Identify which cell holds the provided text, then report its [x, y] central coordinate. 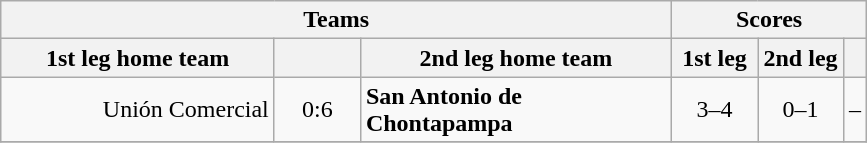
San Antonio de Chontapampa [516, 110]
Teams [336, 20]
1st leg [714, 58]
2nd leg [801, 58]
0–1 [801, 110]
1st leg home team [138, 58]
Scores [768, 20]
– [856, 110]
Unión Comercial [138, 110]
0:6 [317, 110]
3–4 [714, 110]
2nd leg home team [516, 58]
